Scan for the cell matching the given text and deliver its [x, y] coordinate at center. 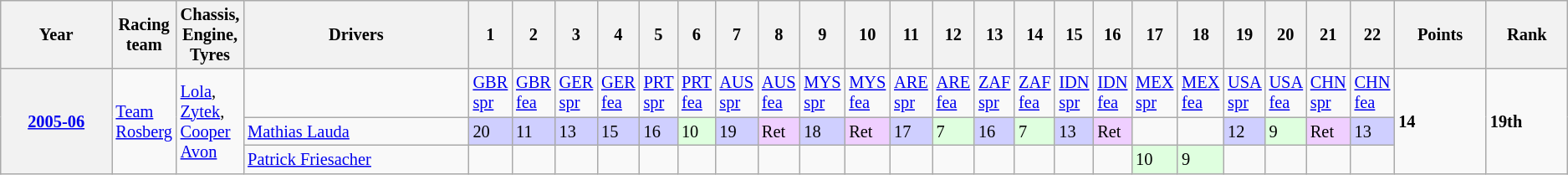
2005-06 [57, 121]
IDN fea [1112, 93]
Points [1440, 34]
MEX fea [1201, 93]
GBR spr [491, 93]
AUS spr [737, 93]
Lola,Zytek,Cooper Avon [211, 121]
CHN fea [1373, 93]
5 [659, 34]
4 [618, 34]
Chassis,Engine,Tyres [211, 34]
Team Rosberg [144, 121]
GER fea [618, 93]
6 [696, 34]
ZAF fea [1034, 93]
USA fea [1286, 93]
22 [1373, 34]
PRT fea [696, 93]
MYS spr [822, 93]
8 [779, 34]
Mathias Lauda [356, 131]
ZAF spr [994, 93]
GER spr [576, 93]
ARE spr [911, 93]
MEX spr [1154, 93]
GBR fea [534, 93]
Drivers [356, 34]
Racingteam [144, 34]
19th [1527, 121]
CHN spr [1328, 93]
Patrick Friesacher [356, 159]
MYS fea [867, 93]
ARE fea [953, 93]
IDN spr [1074, 93]
2 [534, 34]
1 [491, 34]
Year [57, 34]
AUS fea [779, 93]
USA spr [1244, 93]
21 [1328, 34]
PRT spr [659, 93]
Rank [1527, 34]
3 [576, 34]
